Search for the cell housing the specified text and yield its (X, Y) center coordinate. 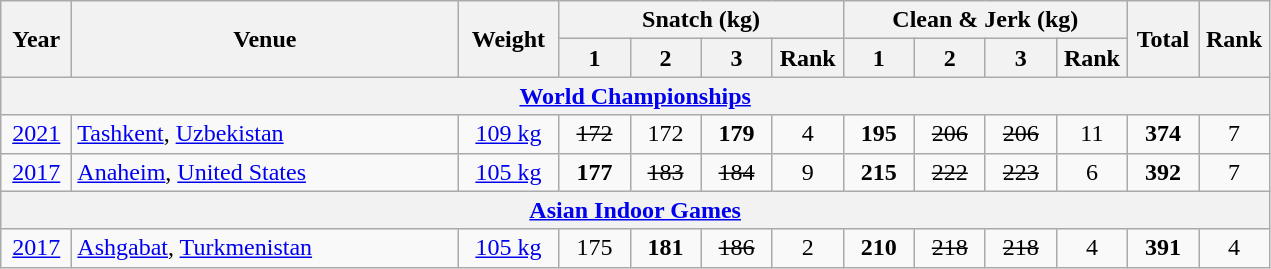
Clean & Jerk (kg) (985, 20)
109 kg (508, 134)
183 (666, 172)
222 (950, 172)
177 (594, 172)
392 (1162, 172)
175 (594, 248)
184 (736, 172)
Anaheim, United States (265, 172)
374 (1162, 134)
Venue (265, 39)
391 (1162, 248)
Total (1162, 39)
2021 (36, 134)
Weight (508, 39)
210 (878, 248)
9 (808, 172)
11 (1092, 134)
World Championships (636, 96)
186 (736, 248)
Tashkent, Uzbekistan (265, 134)
179 (736, 134)
Snatch (kg) (701, 20)
Ashgabat, Turkmenistan (265, 248)
181 (666, 248)
Year (36, 39)
6 (1092, 172)
195 (878, 134)
215 (878, 172)
Asian Indoor Games (636, 210)
223 (1020, 172)
